Identify which cell holds the provided text, then report its (x, y) central coordinate. 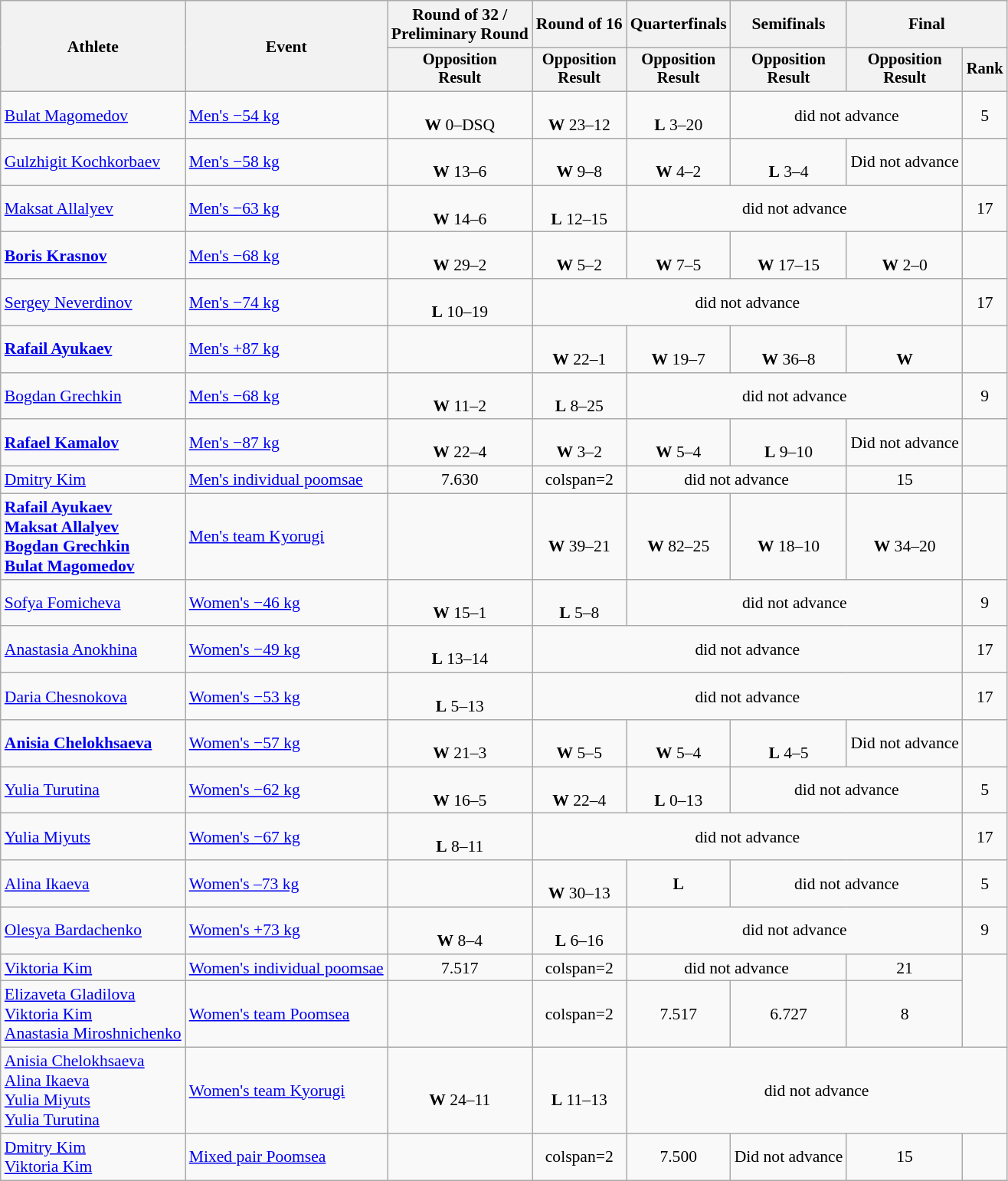
Women's team Poomsea (286, 1014)
Women's −67 kg (286, 836)
Dmitry Kim (93, 480)
Rafail Ayukaev (93, 349)
Dmitry KimViktoria Kim (93, 1156)
Bogdan Grechkin (93, 397)
Elizaveta GladilovaViktoria KimAnastasia Miroshnichenko (93, 1014)
6.727 (789, 1014)
L 3–4 (789, 162)
Women's −62 kg (286, 790)
W 36–8 (789, 349)
W 19–7 (679, 349)
Rank (985, 70)
Anastasia Anokhina (93, 649)
Boris Krasnov (93, 256)
W 21–3 (460, 743)
Round of 32 /Preliminary Round (460, 25)
Sofya Fomicheva (93, 604)
Round of 16 (579, 25)
Gulzhigit Kochkorbaev (93, 162)
8 (905, 1014)
Men's −58 kg (286, 162)
Bulat Magomedov (93, 115)
Women's −46 kg (286, 604)
L 6–16 (579, 931)
Women's individual poomsae (286, 968)
Rafail AyukaevMaksat AllalyevBogdan GrechkinBulat Magomedov (93, 537)
W 82–25 (679, 537)
Final (927, 25)
Quarterfinals (679, 25)
Semifinals (789, 25)
L 0–13 (679, 790)
Anisia ChelokhsaevaAlina IkaevaYulia MiyutsYulia Turutina (93, 1091)
Women's −57 kg (286, 743)
W 18–10 (789, 537)
7.630 (460, 480)
W 14–6 (460, 208)
Men's −74 kg (286, 302)
Anisia Chelokhsaeva (93, 743)
W 5–2 (579, 256)
W 34–20 (905, 537)
Sergey Neverdinov (93, 302)
Event (286, 46)
W 23–12 (579, 115)
W 0–DSQ (460, 115)
W 22–1 (579, 349)
Women's team Kyorugi (286, 1091)
W 29–2 (460, 256)
L 3–20 (679, 115)
L 11–13 (579, 1091)
W 13–6 (460, 162)
L 9–10 (789, 443)
W 30–13 (579, 884)
W 5–5 (579, 743)
L 10–19 (460, 302)
Yulia Turutina (93, 790)
W 4–2 (679, 162)
Daria Chesnokova (93, 697)
W 15–1 (460, 604)
L 5–8 (579, 604)
Men's −87 kg (286, 443)
Mixed pair Poomsea (286, 1156)
L 5–13 (460, 697)
L (679, 884)
Women's −53 kg (286, 697)
W 8–4 (460, 931)
W 3–2 (579, 443)
W 24–11 (460, 1091)
Viktoria Kim (93, 968)
Men's −54 kg (286, 115)
Yulia Miyuts (93, 836)
W (905, 349)
Maksat Allalyev (93, 208)
L 8–25 (579, 397)
W 11–2 (460, 397)
Women's −49 kg (286, 649)
7.500 (679, 1156)
W 2–0 (905, 256)
Women's –73 kg (286, 884)
W 16–5 (460, 790)
Alina Ikaeva (93, 884)
L 4–5 (789, 743)
Women's +73 kg (286, 931)
L 8–11 (460, 836)
Men's −63 kg (286, 208)
W 9–8 (579, 162)
Athlete (93, 46)
Olesya Bardachenko (93, 931)
W 17–15 (789, 256)
Men's +87 kg (286, 349)
L 12–15 (579, 208)
Men's team Kyorugi (286, 537)
W 39–21 (579, 537)
Men's individual poomsae (286, 480)
Rafael Kamalov (93, 443)
21 (905, 968)
L 13–14 (460, 649)
W 7–5 (679, 256)
